Return [x, y] of the center of cell containing provided text 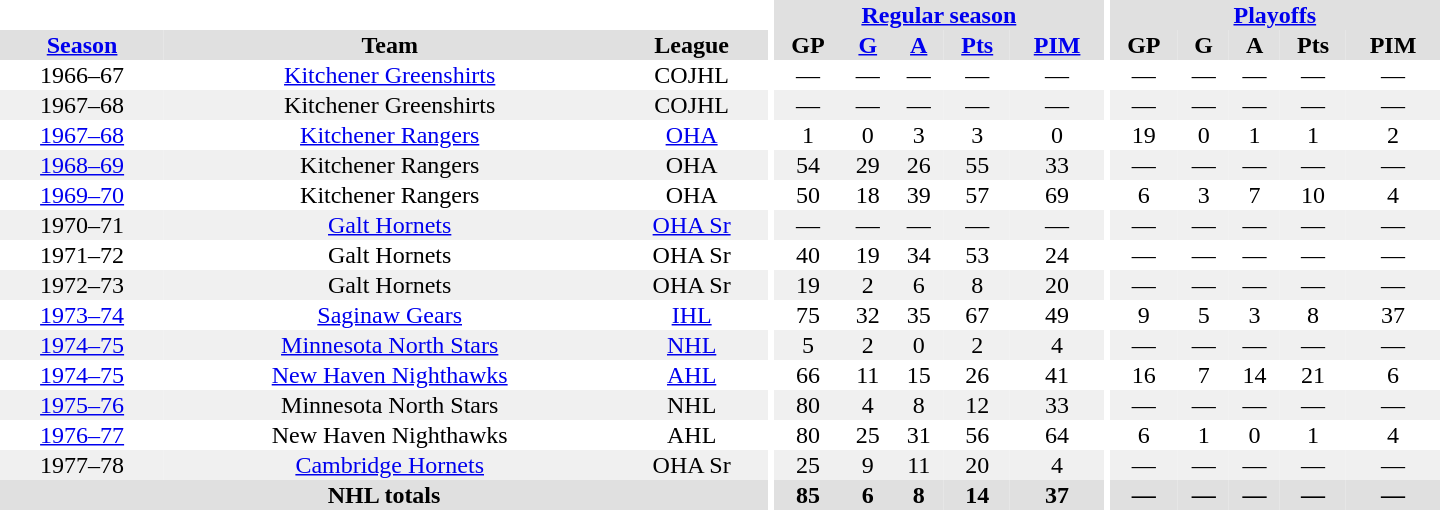
69 [1057, 195]
35 [918, 315]
50 [808, 195]
12 [977, 405]
39 [918, 195]
56 [977, 435]
Team [390, 45]
34 [918, 255]
29 [868, 165]
1970–71 [82, 225]
54 [808, 165]
1977–78 [82, 465]
1971–72 [82, 255]
31 [918, 435]
Cambridge Hornets [390, 465]
10 [1313, 195]
40 [808, 255]
Playoffs [1275, 15]
66 [808, 375]
15 [918, 375]
53 [977, 255]
1968–69 [82, 165]
24 [1057, 255]
85 [808, 495]
75 [808, 315]
League [692, 45]
67 [977, 315]
21 [1313, 375]
32 [868, 315]
16 [1144, 375]
49 [1057, 315]
57 [977, 195]
64 [1057, 435]
1975–76 [82, 405]
1969–70 [82, 195]
Season [82, 45]
1972–73 [82, 285]
18 [868, 195]
1966–67 [82, 75]
NHL totals [384, 495]
55 [977, 165]
41 [1057, 375]
1976–77 [82, 435]
IHL [692, 315]
1973–74 [82, 315]
Saginaw Gears [390, 315]
Regular season [939, 15]
